Find where the given text appears and provide that cell's center as (x, y) coordinate. 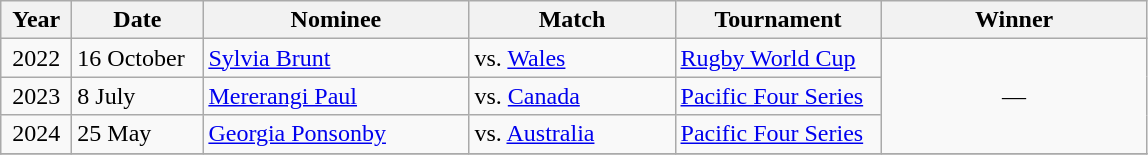
vs. Canada (572, 96)
25 May (138, 134)
— (1014, 96)
8 July (138, 96)
Mererangi Paul (336, 96)
2024 (36, 134)
16 October (138, 58)
Date (138, 20)
Match (572, 20)
Rugby World Cup (778, 58)
2022 (36, 58)
Tournament (778, 20)
vs. Australia (572, 134)
Year (36, 20)
2023 (36, 96)
Sylvia Brunt (336, 58)
Winner (1014, 20)
vs. Wales (572, 58)
Georgia Ponsonby (336, 134)
Nominee (336, 20)
